Extract the (X, Y) coordinate from the center of the cell holding the provided text.  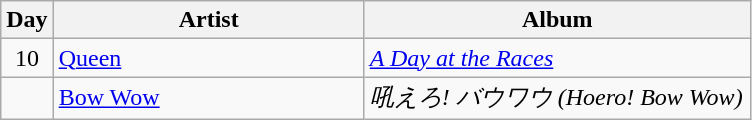
Queen (208, 58)
Album (557, 20)
吼えろ! バウワウ (Hoero! Bow Wow) (557, 98)
Bow Wow (208, 98)
A Day at the Races (557, 58)
Day (27, 20)
10 (27, 58)
Artist (208, 20)
